Output the [x, y] coordinate of the center of the cell containing the given text.  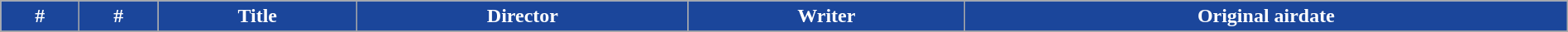
Title [258, 16]
Writer [826, 16]
Director [523, 16]
Original airdate [1265, 16]
